Return [X, Y] of the center of cell containing provided text 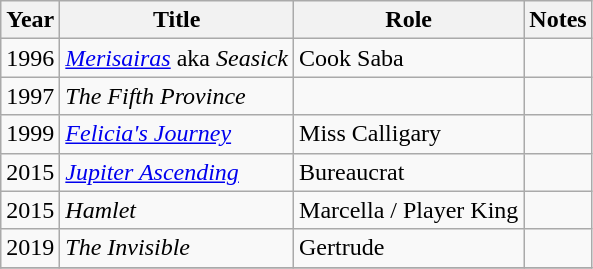
Cook Saba [409, 58]
Marcella / Player King [409, 210]
Felicia's Journey [177, 134]
Hamlet [177, 210]
Jupiter Ascending [177, 172]
Year [30, 20]
Role [409, 20]
Notes [558, 20]
1997 [30, 96]
2019 [30, 248]
Bureaucrat [409, 172]
The Invisible [177, 248]
The Fifth Province [177, 96]
Gertrude [409, 248]
Miss Calligary [409, 134]
Title [177, 20]
1996 [30, 58]
Merisairas aka Seasick [177, 58]
1999 [30, 134]
